Locate the cell with the specified text and output its [x, y] center coordinate. 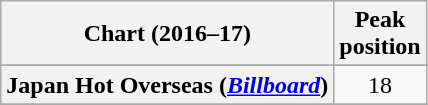
Peakposition [380, 34]
Japan Hot Overseas (Billboard) [168, 85]
Chart (2016–17) [168, 34]
18 [380, 85]
